Scan for the cell matching the given text and deliver its (x, y) coordinate at center. 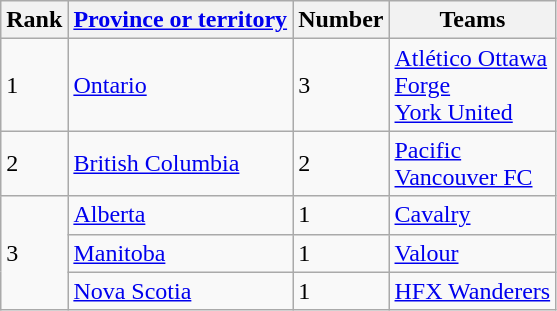
Ontario (180, 85)
Atlético OttawaForgeYork United (472, 85)
HFX Wanderers (472, 291)
Manitoba (180, 253)
Number (341, 20)
Alberta (180, 215)
Valour (472, 253)
Cavalry (472, 215)
PacificVancouver FC (472, 164)
Nova Scotia (180, 291)
Province or territory (180, 20)
Rank (34, 20)
British Columbia (180, 164)
Teams (472, 20)
